Capture the cell that displays the provided text and extract its [x, y] central coordinate. 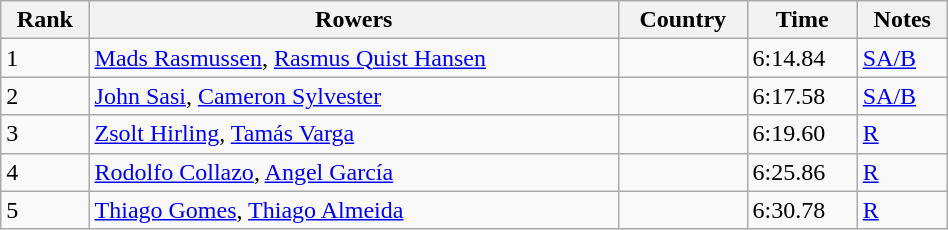
Thiago Gomes, Thiago Almeida [354, 210]
Rowers [354, 20]
Rank [45, 20]
Time [802, 20]
Rodolfo Collazo, Angel García [354, 172]
John Sasi, Cameron Sylvester [354, 96]
3 [45, 134]
5 [45, 210]
Mads Rasmussen, Rasmus Quist Hansen [354, 58]
6:19.60 [802, 134]
Zsolt Hirling, Tamás Varga [354, 134]
6:17.58 [802, 96]
2 [45, 96]
6:25.86 [802, 172]
Notes [902, 20]
Country [682, 20]
6:30.78 [802, 210]
4 [45, 172]
1 [45, 58]
6:14.84 [802, 58]
